Return [X, Y] of the center of cell containing provided text 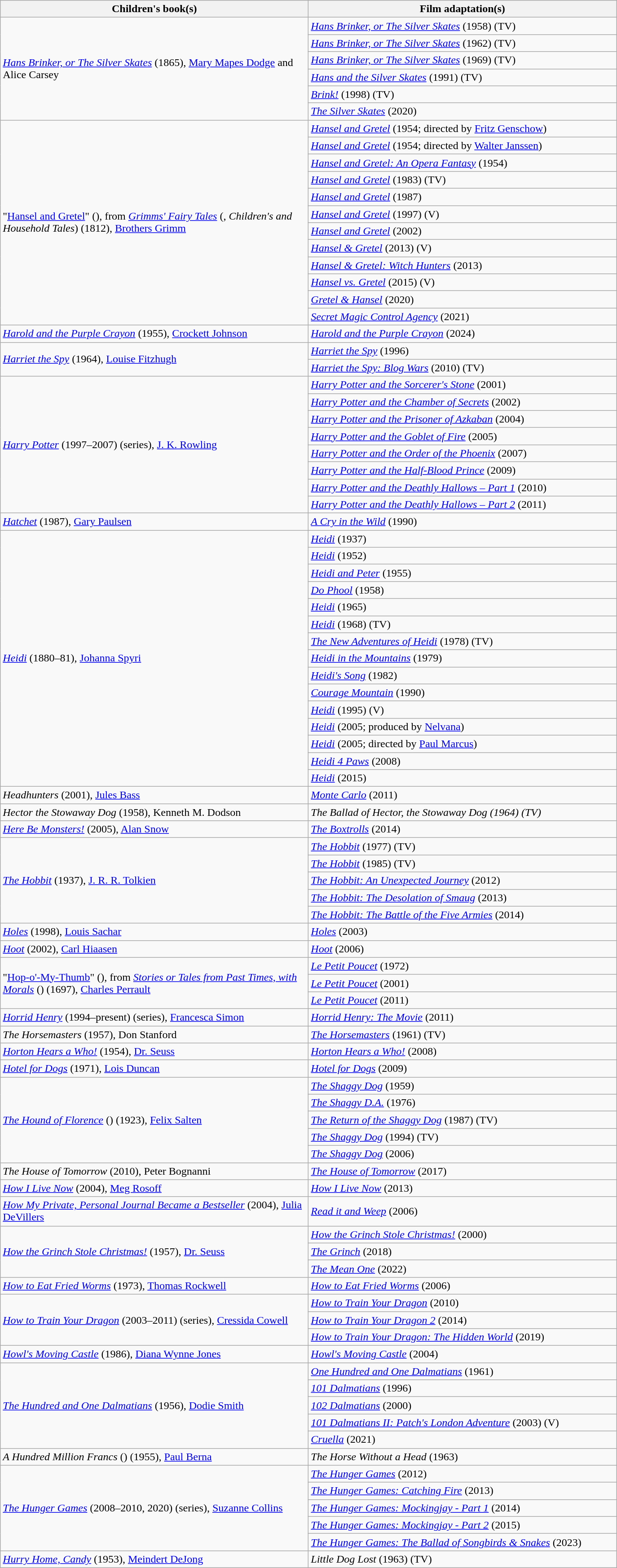
102 Dalmatians (2000) [463, 1405]
Harry Potter and the Deathly Hallows – Part 2 (2011) [463, 505]
How to Eat Fried Worms (2006) [463, 1286]
Cruella (2021) [463, 1440]
"Hop-o'-My-Thumb" (), from Stories or Tales from Past Times, with Morals () (1697), Charles Perrault [154, 983]
The House of Tomorrow (2010), Peter Bognanni [154, 1171]
Hansel and Gretel (1983) (TV) [463, 180]
The Horse Without a Head (1963) [463, 1457]
Harry Potter and the Deathly Hallows – Part 1 (2010) [463, 487]
The New Adventures of Heidi (1978) (TV) [463, 641]
How I Live Now (2013) [463, 1188]
The Hunger Games: Mockingjay - Part 1 (2014) [463, 1508]
Hansel and Gretel (1954; directed by Fritz Genschow) [463, 128]
Harry Potter and the Chamber of Secrets (2002) [463, 402]
Le Petit Poucet (2011) [463, 1000]
Courage Mountain (1990) [463, 692]
How the Grinch Stole Christmas! (2000) [463, 1234]
Horrid Henry: The Movie (2011) [463, 1017]
Hansel and Gretel (1997) (V) [463, 214]
101 Dalmatians (1996) [463, 1388]
The Horsemasters (1957), Don Stanford [154, 1034]
How the Grinch Stole Christmas! (1957), Dr. Seuss [154, 1251]
The Shaggy Dog (1994) (TV) [463, 1137]
Here Be Monsters! (2005), Alan Snow [154, 829]
Harry Potter and the Prisoner of Azkaban (2004) [463, 419]
Heidi (1995) (V) [463, 709]
Heidi 4 Paws (2008) [463, 761]
The Horsemasters (1961) (TV) [463, 1034]
Hector the Stowaway Dog (1958), Kenneth M. Dodson [154, 812]
Heidi and Peter (1955) [463, 573]
The Shaggy D.A. (1976) [463, 1103]
Harry Potter and the Goblet of Fire (2005) [463, 436]
The Shaggy Dog (1959) [463, 1086]
The Hunger Games (2008–2010, 2020) (series), Suzanne Collins [154, 1508]
Hoot (2006) [463, 949]
Harriet the Spy (1996) [463, 351]
How to Train Your Dragon: The Hidden World (2019) [463, 1337]
The Ballad of Hector, the Stowaway Dog (1964) (TV) [463, 812]
Heidi (2005; produced by Nelvana) [463, 727]
The Hound of Florence () (1923), Felix Salten [154, 1120]
Hansel & Gretel (2013) (V) [463, 248]
Heidi (1937) [463, 539]
Hansel and Gretel: An Opera Fantasy (1954) [463, 163]
Heidi (2005; directed by Paul Marcus) [463, 744]
Headhunters (2001), Jules Bass [154, 795]
Heidi (1965) [463, 607]
Hans Brinker, or The Silver Skates (1969) (TV) [463, 60]
How to Eat Fried Worms (1973), Thomas Rockwell [154, 1286]
How I Live Now (2004), Meg Rosoff [154, 1188]
Gretel & Hansel (2020) [463, 300]
Heidi (2015) [463, 778]
The Grinch (2018) [463, 1251]
How to Train Your Dragon (2010) [463, 1303]
Le Petit Poucet (1972) [463, 966]
Harold and the Purple Crayon (1955), Crockett Johnson [154, 334]
Le Petit Poucet (2001) [463, 983]
The Hunger Games: Catching Fire (2013) [463, 1491]
The Hundred and One Dalmatians (1956), Dodie Smith [154, 1405]
The Hobbit (1937), J. R. R. Tolkien [154, 881]
Heidi (1968) (TV) [463, 624]
The Silver Skates (2020) [463, 111]
A Hundred Million Francs () (1955), Paul Berna [154, 1457]
The Return of the Shaggy Dog (1987) (TV) [463, 1120]
Hansel and Gretel (1987) [463, 197]
Little Dog Lost (1963) (TV) [463, 1559]
Heidi's Song (1982) [463, 675]
Film adaptation(s) [463, 9]
Holes (2003) [463, 932]
The Mean One (2022) [463, 1268]
The Hobbit: The Battle of the Five Armies (2014) [463, 915]
Harry Potter and the Sorcerer's Stone (2001) [463, 385]
Harold and the Purple Crayon (2024) [463, 334]
Hatchet (1987), Gary Paulsen [154, 522]
The Hunger Games: Mockingjay - Part 2 (2015) [463, 1525]
Do Phool (1958) [463, 590]
Brink! (1998) (TV) [463, 94]
The Hunger Games: The Ballad of Songbirds & Snakes (2023) [463, 1542]
Hans Brinker, or The Silver Skates (1865), Mary Mapes Dodge and Alice Carsey [154, 69]
Hans Brinker, or The Silver Skates (1958) (TV) [463, 26]
101 Dalmatians II: Patch's London Adventure (2003) (V) [463, 1423]
Horrid Henry (1994–present) (series), Francesca Simon [154, 1017]
Howl's Moving Castle (2004) [463, 1354]
The Shaggy Dog (2006) [463, 1154]
One Hundred and One Dalmatians (1961) [463, 1371]
Harry Potter and the Half-Blood Prince (2009) [463, 470]
Hansel and Gretel (1954; directed by Walter Janssen) [463, 145]
Hurry Home, Candy (1953), Meindert DeJong [154, 1559]
The Hunger Games (2012) [463, 1474]
Heidi (1880–81), Johanna Spyri [154, 658]
Children's book(s) [154, 9]
Secret Magic Control Agency (2021) [463, 317]
Harry Potter (1997–2007) (series), J. K. Rowling [154, 445]
Hans Brinker, or The Silver Skates (1962) (TV) [463, 43]
Hotel for Dogs (2009) [463, 1069]
Heidi (1952) [463, 556]
The Hobbit (1985) (TV) [463, 863]
Hoot (2002), Carl Hiaasen [154, 949]
"Hansel and Gretel" (), from Grimms' Fairy Tales (, Children's and Household Tales) (1812), Brothers Grimm [154, 223]
The Boxtrolls (2014) [463, 829]
How to Train Your Dragon 2 (2014) [463, 1320]
The Hobbit: An Unexpected Journey (2012) [463, 881]
Horton Hears a Who! (1954), Dr. Seuss [154, 1052]
Horton Hears a Who! (2008) [463, 1052]
Hansel vs. Gretel (2015) (V) [463, 282]
The House of Tomorrow (2017) [463, 1171]
Read it and Weep (2006) [463, 1211]
A Cry in the Wild (1990) [463, 522]
Hansel and Gretel (2002) [463, 231]
Holes (1998), Louis Sachar [154, 932]
Hansel & Gretel: Witch Hunters (2013) [463, 265]
The Hobbit: The Desolation of Smaug (2013) [463, 898]
Monte Carlo (2011) [463, 795]
Hotel for Dogs (1971), Lois Duncan [154, 1069]
Harriet the Spy: Blog Wars (2010) (TV) [463, 368]
How to Train Your Dragon (2003–2011) (series), Cressida Cowell [154, 1320]
Harry Potter and the Order of the Phoenix (2007) [463, 453]
Howl's Moving Castle (1986), Diana Wynne Jones [154, 1354]
Hans and the Silver Skates (1991) (TV) [463, 77]
Harriet the Spy (1964), Louise Fitzhugh [154, 359]
How My Private, Personal Journal Became a Bestseller (2004), Julia DeVillers [154, 1211]
The Hobbit (1977) (TV) [463, 846]
Heidi in the Mountains (1979) [463, 658]
